Locate the cell with the specified text and output its (x, y) center coordinate. 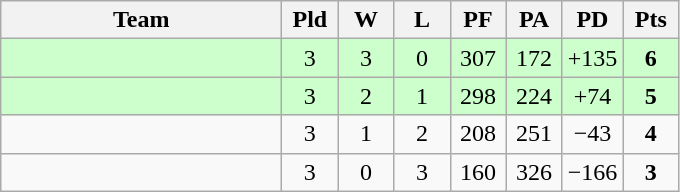
−166 (592, 172)
224 (534, 96)
5 (651, 96)
307 (478, 58)
L (422, 20)
Pld (310, 20)
208 (478, 134)
160 (478, 172)
251 (534, 134)
4 (651, 134)
PA (534, 20)
+135 (592, 58)
298 (478, 96)
326 (534, 172)
+74 (592, 96)
6 (651, 58)
W (366, 20)
Pts (651, 20)
−43 (592, 134)
Team (142, 20)
172 (534, 58)
PD (592, 20)
PF (478, 20)
